Scan for the cell matching the given text and deliver its [x, y] coordinate at center. 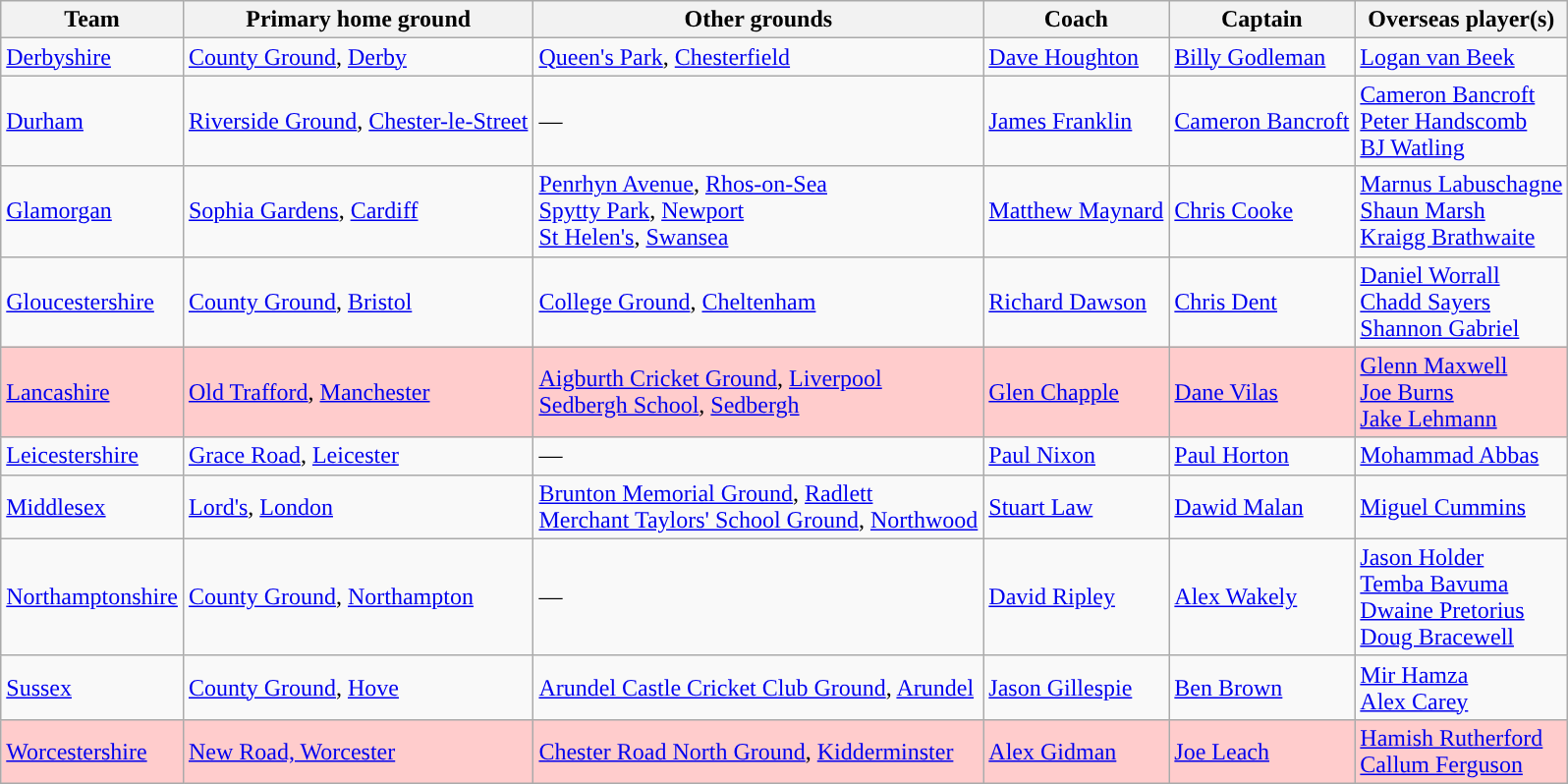
Durham [92, 121]
Paul Horton [1261, 456]
Hamish Rutherford Callum Ferguson [1462, 751]
Lord's, London [358, 507]
Billy Godleman [1261, 57]
Matthew Maynard [1077, 211]
Aigburth Cricket Ground, Liverpool Sedbergh School, Sedbergh [758, 392]
Sophia Gardens, Cardiff [358, 211]
Glenn Maxwell Joe Burns Jake Lehmann [1462, 392]
Queen's Park, Chesterfield [758, 57]
Daniel Worrall Chadd Sayers Shannon Gabriel [1462, 302]
Dave Houghton [1077, 57]
Stuart Law [1077, 507]
Leicestershire [92, 456]
Jason Holder Temba Bavuma Dwaine Pretorius Doug Bracewell [1462, 597]
Paul Nixon [1077, 456]
Cameron Bancroft [1261, 121]
Worcestershire [92, 751]
Logan van Beek [1462, 57]
Chester Road North Ground, Kidderminster [758, 751]
Captain [1261, 20]
Brunton Memorial Ground, Radlett Merchant Taylors' School Ground, Northwood [758, 507]
David Ripley [1077, 597]
Northamptonshire [92, 597]
Chris Dent [1261, 302]
Grace Road, Leicester [358, 456]
Alex Wakely [1261, 597]
Team [92, 20]
Riverside Ground, Chester-le-Street [358, 121]
Coach [1077, 20]
Old Trafford, Manchester [358, 392]
Joe Leach [1261, 751]
Ben Brown [1261, 688]
Primary home ground [358, 20]
Dawid Malan [1261, 507]
Overseas player(s) [1462, 20]
Dane Vilas [1261, 392]
Arundel Castle Cricket Club Ground, Arundel [758, 688]
James Franklin [1077, 121]
New Road, Worcester [358, 751]
Gloucestershire [92, 302]
Jason Gillespie [1077, 688]
Derbyshire [92, 57]
Chris Cooke [1261, 211]
Other grounds [758, 20]
Mohammad Abbas [1462, 456]
Marnus Labuschagne Shaun Marsh Kraigg Brathwaite [1462, 211]
County Ground, Bristol [358, 302]
Miguel Cummins [1462, 507]
Glamorgan [92, 211]
Lancashire [92, 392]
Mir Hamza Alex Carey [1462, 688]
College Ground, Cheltenham [758, 302]
Glen Chapple [1077, 392]
County Ground, Northampton [358, 597]
Richard Dawson [1077, 302]
County Ground, Derby [358, 57]
Sussex [92, 688]
Penrhyn Avenue, Rhos-on-SeaSpytty Park, Newport St Helen's, Swansea [758, 211]
Middlesex [92, 507]
Cameron Bancroft Peter Handscomb BJ Watling [1462, 121]
County Ground, Hove [358, 688]
Alex Gidman [1077, 751]
